Scan for the cell matching the given text and deliver its [X, Y] coordinate at center. 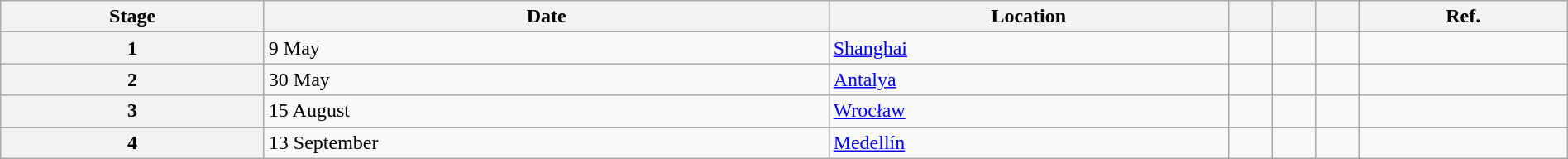
Shanghai [1029, 48]
4 [132, 142]
3 [132, 111]
Wrocław [1029, 111]
9 May [546, 48]
2 [132, 79]
Stage [132, 17]
Antalya [1029, 79]
Ref. [1463, 17]
Date [546, 17]
15 August [546, 111]
1 [132, 48]
13 September [546, 142]
Medellín [1029, 142]
30 May [546, 79]
Location [1029, 17]
